For the text-containing cell, return its midpoint in (X, Y) coordinate format. 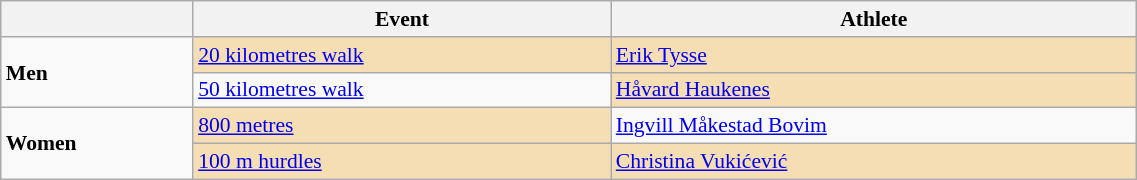
100 m hurdles (402, 162)
Athlete (874, 19)
Christina Vukićević (874, 162)
Ingvill Måkestad Bovim (874, 126)
Håvard Haukenes (874, 90)
Women (97, 144)
50 kilometres walk (402, 90)
800 metres (402, 126)
20 kilometres walk (402, 55)
Event (402, 19)
Erik Tysse (874, 55)
Men (97, 72)
